Scan for the cell matching the given text and deliver its (x, y) coordinate at center. 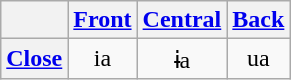
Close (34, 59)
ua (258, 59)
Front (102, 20)
ia (102, 59)
Central (182, 20)
ɨa (182, 59)
Back (258, 20)
